Output the (X, Y) coordinate of the center of the cell containing the given text.  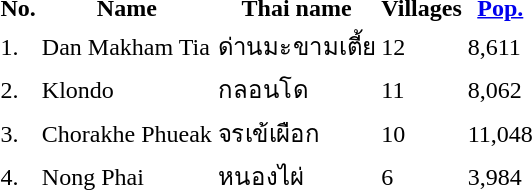
Chorakhe Phueak (126, 133)
Klondo (126, 90)
Dan Makham Tia (126, 46)
12 (422, 46)
ด่านมะขามเตี้ย (296, 46)
11 (422, 90)
10 (422, 133)
จรเข้เผือก (296, 133)
กลอนโด (296, 90)
